Extract the [x, y] coordinate from the center of the cell holding the provided text.  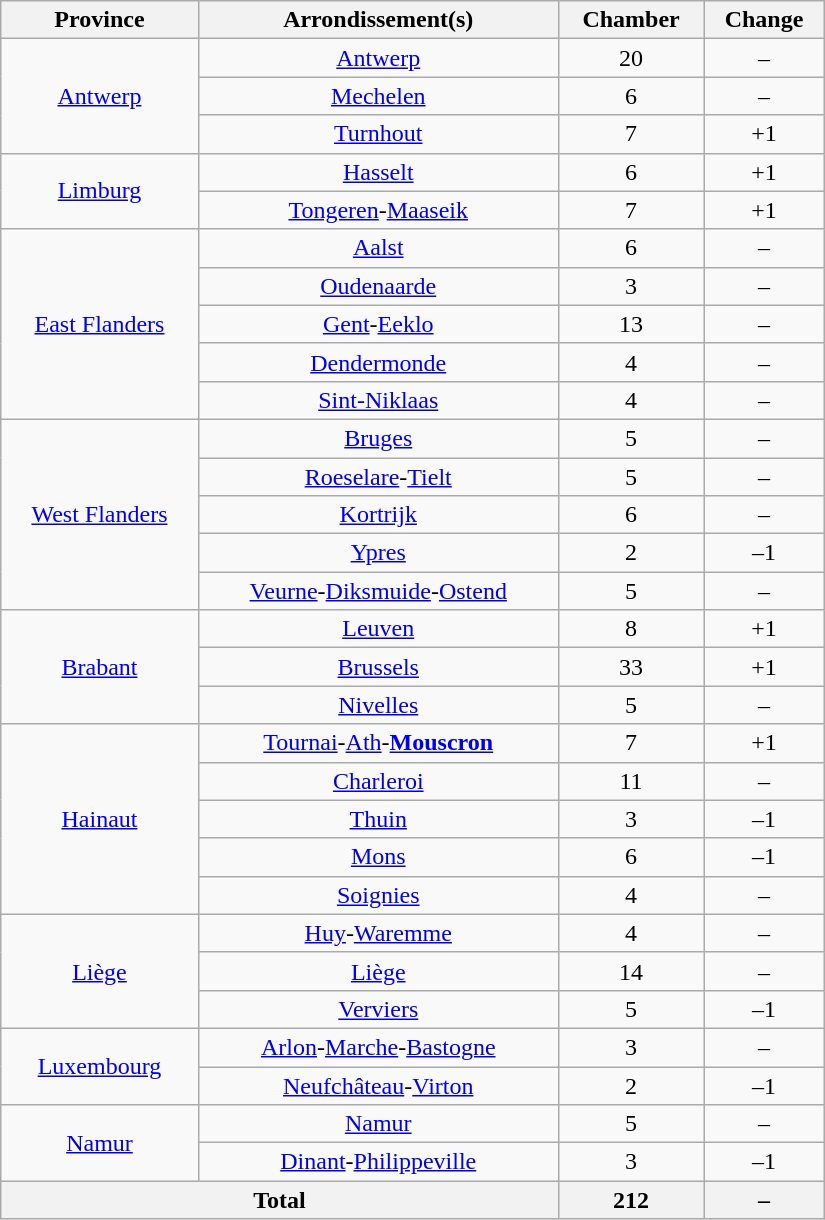
Gent-Eeklo [378, 324]
Neufchâteau-Virton [378, 1085]
Leuven [378, 629]
Limburg [100, 191]
Huy-Waremme [378, 933]
Kortrijk [378, 515]
Turnhout [378, 134]
Soignies [378, 895]
Chamber [630, 20]
Arlon-Marche-Bastogne [378, 1047]
14 [630, 971]
Ypres [378, 553]
Thuin [378, 819]
Tournai-Ath-Mouscron [378, 743]
Luxembourg [100, 1066]
Total [280, 1200]
Oudenaarde [378, 286]
Roeselare-Tielt [378, 477]
Mechelen [378, 96]
Nivelles [378, 705]
Province [100, 20]
212 [630, 1200]
Bruges [378, 438]
8 [630, 629]
Aalst [378, 248]
Arrondissement(s) [378, 20]
20 [630, 58]
11 [630, 781]
33 [630, 667]
Brussels [378, 667]
Charleroi [378, 781]
East Flanders [100, 324]
Veurne-Diksmuide-Ostend [378, 591]
Verviers [378, 1009]
Hasselt [378, 172]
Mons [378, 857]
Change [764, 20]
Tongeren-Maaseik [378, 210]
13 [630, 324]
Dendermonde [378, 362]
Dinant-Philippeville [378, 1162]
Hainaut [100, 819]
Sint-Niklaas [378, 400]
West Flanders [100, 514]
Brabant [100, 667]
